Find where the given text appears and provide that cell's center as (X, Y) coordinate. 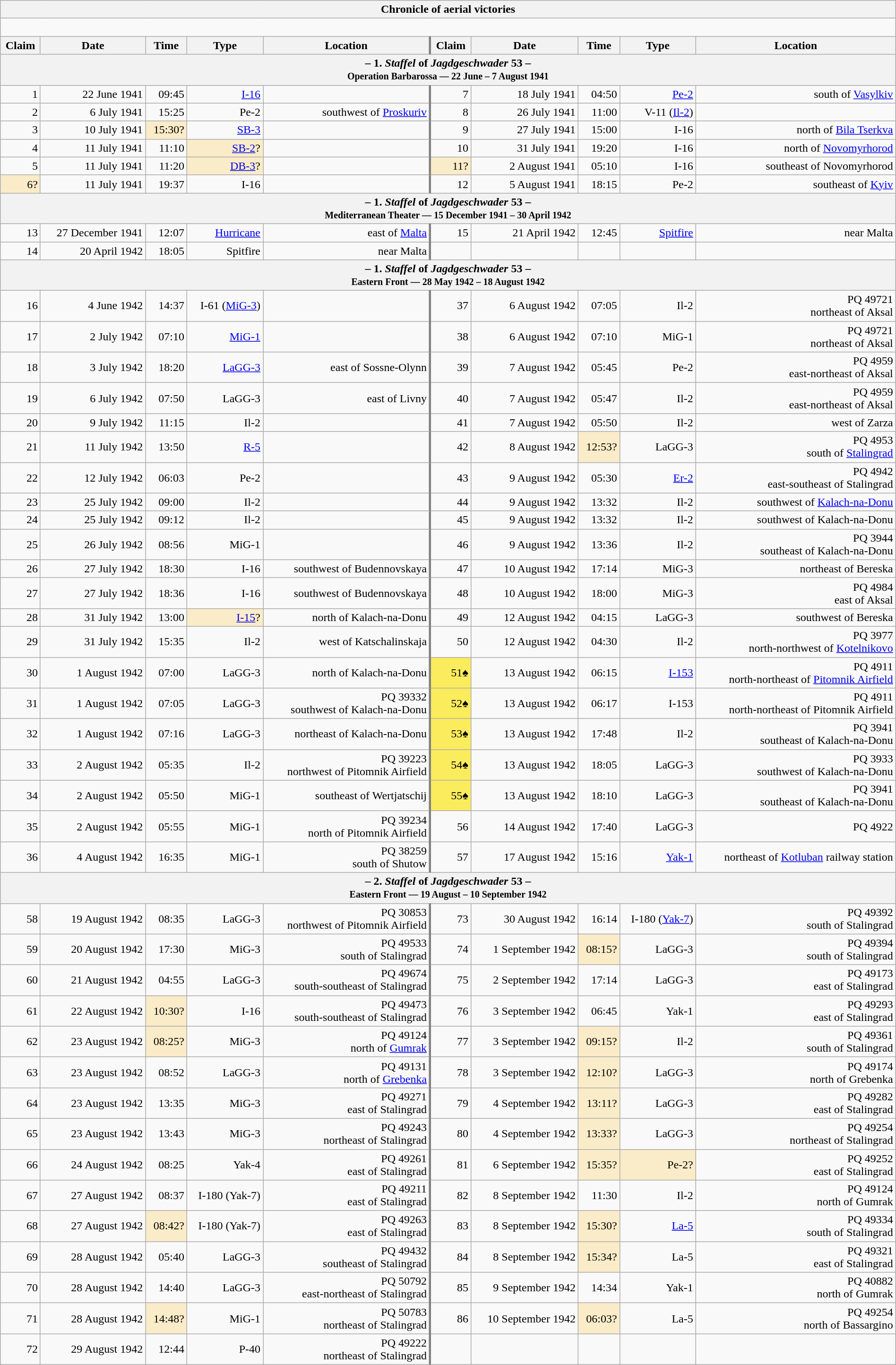
56 (450, 826)
4 August 1942 (93, 857)
8 August 1942 (525, 447)
06:15 (599, 672)
PQ 39332 southwest of Kalach-na-Donu (347, 703)
PQ 39234 north of Pitomnik Airfield (347, 826)
80 (450, 1133)
20 April 1942 (93, 251)
61 (21, 1011)
18:20 (166, 368)
V-11 (Il-2) (658, 112)
PQ 49432 southeast of Stalingrad (347, 1257)
13:11? (599, 1103)
Pe-2? (658, 1165)
13:36 (599, 544)
17:48 (599, 734)
45 (450, 520)
08:15? (599, 949)
04:50 (599, 94)
Er-2 (658, 477)
west of Zarza (796, 423)
50 (450, 642)
19 August 1942 (93, 919)
59 (21, 949)
81 (450, 1165)
7 (450, 94)
northeast of Kalach-na-Donu (347, 734)
26 July 1941 (525, 112)
25 (21, 544)
PQ 49254 north of Bassargino (796, 1319)
12:07 (166, 233)
08:25 (166, 1165)
05:47 (599, 398)
16:35 (166, 857)
5 (21, 166)
– 1. Staffel of Jagdgeschwader 53 –Operation Barbarossa — 22 June – 7 August 1941 (448, 70)
west of Katschalinskaja (347, 642)
10 September 1942 (525, 1319)
70 (21, 1287)
09:15? (599, 1042)
19:37 (166, 184)
PQ 49271 east of Stalingrad (347, 1103)
southwest of Proskuriv (347, 112)
6 September 1942 (525, 1165)
44 (450, 502)
06:03? (599, 1319)
3 (21, 130)
18:10 (599, 796)
15:00 (599, 130)
07:50 (166, 398)
06:03 (166, 477)
52♠ (450, 703)
06:17 (599, 703)
10 July 1941 (93, 130)
86 (450, 1319)
18:30 (166, 569)
17:40 (599, 826)
9 September 1942 (525, 1287)
3 July 1942 (93, 368)
6? (21, 184)
– 1. Staffel of Jagdgeschwader 53 –Eastern Front — 28 May 1942 – 18 August 1942 (448, 275)
27 (21, 593)
18 July 1941 (525, 94)
40 (450, 398)
47 (450, 569)
38 (450, 337)
PQ 4953 south of Stalingrad (796, 447)
26 July 1942 (93, 544)
08:52 (166, 1072)
73 (450, 919)
17 (21, 337)
PQ 49243 northeast of Stalingrad (347, 1133)
30 August 1942 (525, 919)
13 (21, 233)
19 (21, 398)
9 July 1942 (93, 423)
PQ 49334 south of Stalingrad (796, 1226)
20 August 1942 (93, 949)
PQ 49252 east of Stalingrad (796, 1165)
11? (450, 166)
12:45 (599, 233)
PQ 3933 southwest of Kalach-na-Donu (796, 765)
PQ 38259 south of Shutow (347, 857)
6 July 1941 (93, 112)
northeast of Kotluban railway station (796, 857)
49 (450, 617)
28 (21, 617)
north of Novomyrhorod (796, 148)
18:00 (599, 593)
15 (450, 233)
11:15 (166, 423)
71 (21, 1319)
68 (21, 1226)
PQ 49533 south of Stalingrad (347, 949)
29 August 1942 (93, 1349)
1 September 1942 (525, 949)
66 (21, 1165)
– 1. Staffel of Jagdgeschwader 53 –Mediterranean Theater — 15 December 1941 – 30 April 1942 (448, 208)
19:20 (599, 148)
04:55 (166, 980)
05:45 (599, 368)
I-15? (225, 617)
13:00 (166, 617)
1 (21, 94)
PQ 3944 southeast of Kalach-na-Donu (796, 544)
2 August 1941 (525, 166)
09:45 (166, 94)
09:12 (166, 520)
18:15 (599, 184)
54♠ (450, 765)
75 (450, 980)
2 September 1942 (525, 980)
22 August 1942 (93, 1011)
85 (450, 1287)
08:56 (166, 544)
6 July 1942 (93, 398)
8 (450, 112)
30 (21, 672)
05:55 (166, 826)
58 (21, 919)
08:42? (166, 1226)
PQ 49674 south-southeast of Stalingrad (347, 980)
4 June 1942 (93, 306)
20 (21, 423)
2 (21, 112)
65 (21, 1133)
37 (450, 306)
29 (21, 642)
69 (21, 1257)
18 (21, 368)
31 July 1941 (525, 148)
10:30? (166, 1011)
17 August 1942 (525, 857)
14:40 (166, 1287)
07:16 (166, 734)
46 (450, 544)
24 August 1942 (93, 1165)
82 (450, 1196)
22 June 1941 (93, 94)
15:35 (166, 642)
northeast of Bereska (796, 569)
48 (450, 593)
5 August 1941 (525, 184)
11:30 (599, 1196)
06:45 (599, 1011)
13:50 (166, 447)
22 (21, 477)
63 (21, 1072)
PQ 49321 east of Stalingrad (796, 1257)
PQ 49473 south-southeast of Stalingrad (347, 1011)
southeast of Novomyrhorod (796, 166)
southeast of Wertjatschij (347, 796)
PQ 49282 east of Stalingrad (796, 1103)
PQ 30853 northwest of Pitomnik Airfield (347, 919)
27 July 1941 (525, 130)
12:53? (599, 447)
12:10? (599, 1072)
11:00 (599, 112)
05:10 (599, 166)
11:20 (166, 166)
15:34? (599, 1257)
SB-3 (225, 130)
33 (21, 765)
9 (450, 130)
south of Vasylkiv (796, 94)
13:33? (599, 1133)
12 (450, 184)
north of Bila Tserkva (796, 130)
55♠ (450, 796)
PQ 49173 east of Stalingrad (796, 980)
36 (21, 857)
41 (450, 423)
DB-3? (225, 166)
east of Livny (347, 398)
08:25? (166, 1042)
83 (450, 1226)
18:36 (166, 593)
PQ 3977 north-northwest of Kotelnikovo (796, 642)
11:10 (166, 148)
09:00 (166, 502)
84 (450, 1257)
51♠ (450, 672)
16 (21, 306)
13:43 (166, 1133)
PQ 4984 east of Aksal (796, 593)
35 (21, 826)
Yak-4 (225, 1165)
62 (21, 1042)
42 (450, 447)
21 August 1942 (93, 980)
Chronicle of aerial victories (448, 9)
PQ 49254 northeast of Stalingrad (796, 1133)
13:35 (166, 1103)
14:34 (599, 1287)
04:30 (599, 642)
14 August 1942 (525, 826)
PQ 40882 north of Gumrak (796, 1287)
07:00 (166, 672)
05:40 (166, 1257)
05:30 (599, 477)
P-40 (225, 1349)
39 (450, 368)
10 (450, 148)
R-5 (225, 447)
67 (21, 1196)
21 April 1942 (525, 233)
PQ 4942 east-southeast of Stalingrad (796, 477)
– 2. Staffel of Jagdgeschwader 53 –Eastern Front — 19 August – 10 September 1942 (448, 888)
76 (450, 1011)
12:44 (166, 1349)
PQ 49261 east of Stalingrad (347, 1165)
PQ 50783 northeast of Stalingrad (347, 1319)
57 (450, 857)
SB-2? (225, 148)
PQ 49394 south of Stalingrad (796, 949)
PQ 4922 (796, 826)
11 July 1942 (93, 447)
east of Malta (347, 233)
12 July 1942 (93, 477)
79 (450, 1103)
27 December 1941 (93, 233)
PQ 49361 south of Stalingrad (796, 1042)
PQ 50792 east-northeast of Stalingrad (347, 1287)
74 (450, 949)
31 (21, 703)
14:48? (166, 1319)
64 (21, 1103)
4 (21, 148)
53♠ (450, 734)
43 (450, 477)
08:37 (166, 1196)
24 (21, 520)
southeast of Kyiv (796, 184)
15:16 (599, 857)
PQ 49263 east of Stalingrad (347, 1226)
14 (21, 251)
2 July 1942 (93, 337)
04:15 (599, 617)
PQ 49131 north of Grebenka (347, 1072)
60 (21, 980)
26 (21, 569)
I-61 (MiG-3) (225, 306)
14:37 (166, 306)
PQ 39223 northwest of Pitomnik Airfield (347, 765)
72 (21, 1349)
78 (450, 1072)
15:35? (599, 1165)
east of Sossne-Olynn (347, 368)
32 (21, 734)
PQ 49211 east of Stalingrad (347, 1196)
23 (21, 502)
16:14 (599, 919)
15:25 (166, 112)
17:30 (166, 949)
PQ 49222 northeast of Stalingrad (347, 1349)
southwest of Bereska (796, 617)
34 (21, 796)
PQ 49392 south of Stalingrad (796, 919)
05:35 (166, 765)
77 (450, 1042)
PQ 49293 east of Stalingrad (796, 1011)
08:35 (166, 919)
PQ 49174 north of Grebenka (796, 1072)
21 (21, 447)
Hurricane (225, 233)
